Provide the (X, Y) coordinate of the cell's center where the given text is located.  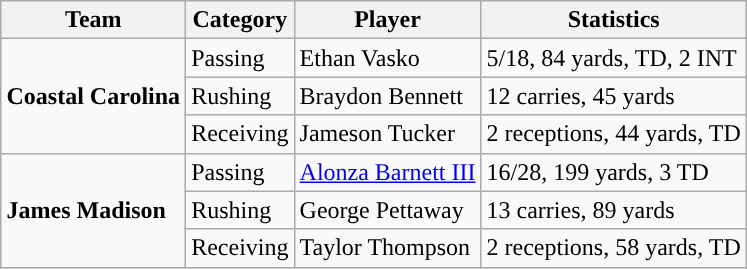
13 carries, 89 yards (614, 210)
Alonza Barnett III (388, 172)
5/18, 84 yards, TD, 2 INT (614, 58)
Braydon Bennett (388, 96)
Jameson Tucker (388, 134)
16/28, 199 yards, 3 TD (614, 172)
Ethan Vasko (388, 58)
Statistics (614, 20)
Category (240, 20)
2 receptions, 44 yards, TD (614, 134)
George Pettaway (388, 210)
Team (94, 20)
12 carries, 45 yards (614, 96)
James Madison (94, 210)
Player (388, 20)
Coastal Carolina (94, 96)
2 receptions, 58 yards, TD (614, 248)
Taylor Thompson (388, 248)
